Find where the given text appears and provide that cell's center as [X, Y] coordinate. 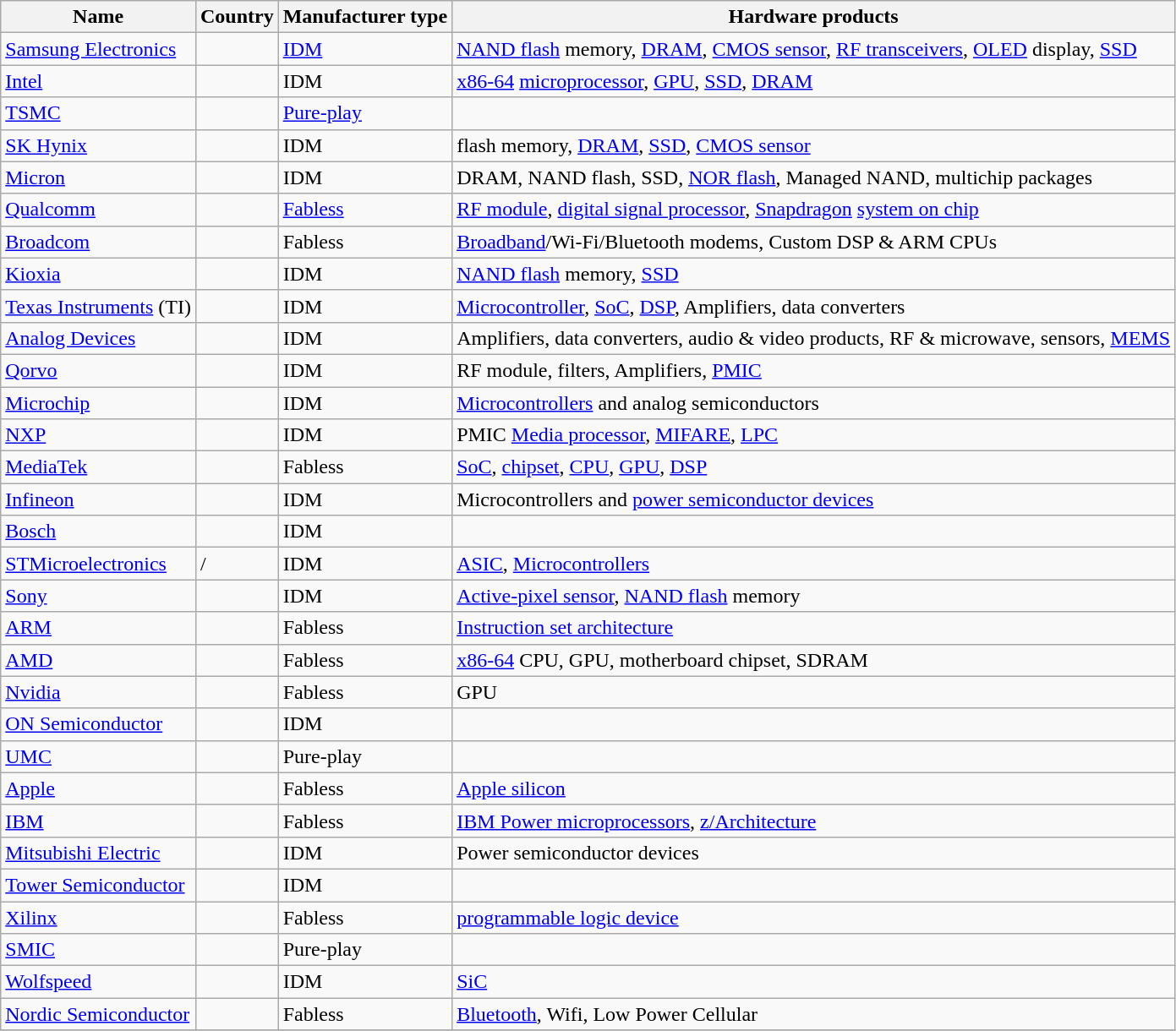
Power semiconductor devices [813, 853]
x86-64 microprocessor, GPU, SSD, DRAM [813, 81]
ON Semiconductor [98, 724]
SMIC [98, 950]
Amplifiers, data converters, audio & video products, RF & microwave, sensors, MEMS [813, 338]
Bosch [98, 532]
SoC, chipset, CPU, GPU, DSP [813, 467]
/ [237, 564]
Microchip [98, 403]
Intel [98, 81]
AMD [98, 660]
x86-64 CPU, GPU, motherboard chipset, SDRAM [813, 660]
DRAM, NAND flash, SSD, NOR flash, Managed NAND, multichip packages [813, 177]
Instruction set architecture [813, 628]
Broadband/Wi-Fi/Bluetooth modems, Custom DSP & ARM CPUs [813, 242]
GPU [813, 692]
Name [98, 17]
Active-pixel sensor, NAND flash memory [813, 596]
SiC [813, 982]
Texas Instruments (TI) [98, 306]
Sony [98, 596]
flash memory, DRAM, SSD, CMOS sensor [813, 145]
Micron [98, 177]
NXP [98, 435]
Broadcom [98, 242]
PMIC Media processor, MIFARE, LPC [813, 435]
RF module, filters, Amplifiers, PMIC [813, 370]
ASIC, Microcontrollers [813, 564]
STMicroelectronics [98, 564]
programmable logic device [813, 917]
Manufacturer type [365, 17]
Apple silicon [813, 788]
Microcontrollers and power semiconductor devices [813, 499]
SK Hynix [98, 145]
Apple [98, 788]
Infineon [98, 499]
MediaTek [98, 467]
Nordic Semiconductor [98, 1014]
Microcontroller, SoC, DSP, Amplifiers, data converters [813, 306]
RF module, digital signal processor, Snapdragon system on chip [813, 210]
Analog Devices [98, 338]
UMC [98, 756]
Kioxia [98, 274]
Qorvo [98, 370]
Qualcomm [98, 210]
Samsung Electronics [98, 49]
ARM [98, 628]
Country [237, 17]
IBM [98, 821]
Bluetooth, Wifi, Low Power Cellular [813, 1014]
Mitsubishi Electric [98, 853]
NAND flash memory, DRAM, CMOS sensor, RF transceivers, OLED display, SSD [813, 49]
Tower Semiconductor [98, 885]
IBM Power microprocessors, z/Architecture [813, 821]
Nvidia [98, 692]
NAND flash memory, SSD [813, 274]
Microcontrollers and analog semiconductors [813, 403]
Xilinx [98, 917]
TSMC [98, 113]
Hardware products [813, 17]
Wolfspeed [98, 982]
